From the cell containing the given text, extract its center point as (X, Y) coordinate. 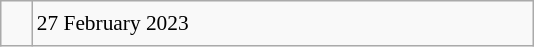
27 February 2023 (282, 24)
